Return [X, Y] of the center of cell containing provided text 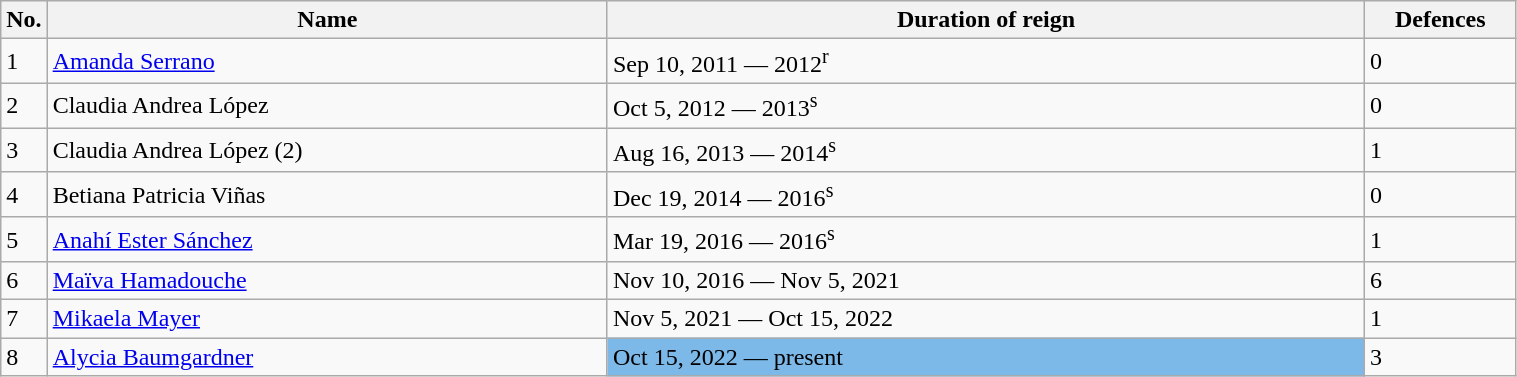
Betiana Patricia Viñas [327, 194]
Dec 19, 2014 — 2016s [986, 194]
Aug 16, 2013 — 2014s [986, 150]
Oct 15, 2022 — present [986, 357]
Name [327, 20]
Nov 10, 2016 — Nov 5, 2021 [986, 281]
Duration of reign [986, 20]
Mar 19, 2016 — 2016s [986, 240]
Claudia Andrea López [327, 106]
8 [24, 357]
Defences [1441, 20]
5 [24, 240]
Amanda Serrano [327, 62]
Alycia Baumgardner [327, 357]
7 [24, 319]
Claudia Andrea López (2) [327, 150]
Mikaela Mayer [327, 319]
Oct 5, 2012 — 2013s [986, 106]
Sep 10, 2011 — 2012r [986, 62]
No. [24, 20]
Maïva Hamadouche [327, 281]
Nov 5, 2021 — Oct 15, 2022 [986, 319]
2 [24, 106]
4 [24, 194]
Anahí Ester Sánchez [327, 240]
